Capture the cell that displays the provided text and extract its (X, Y) central coordinate. 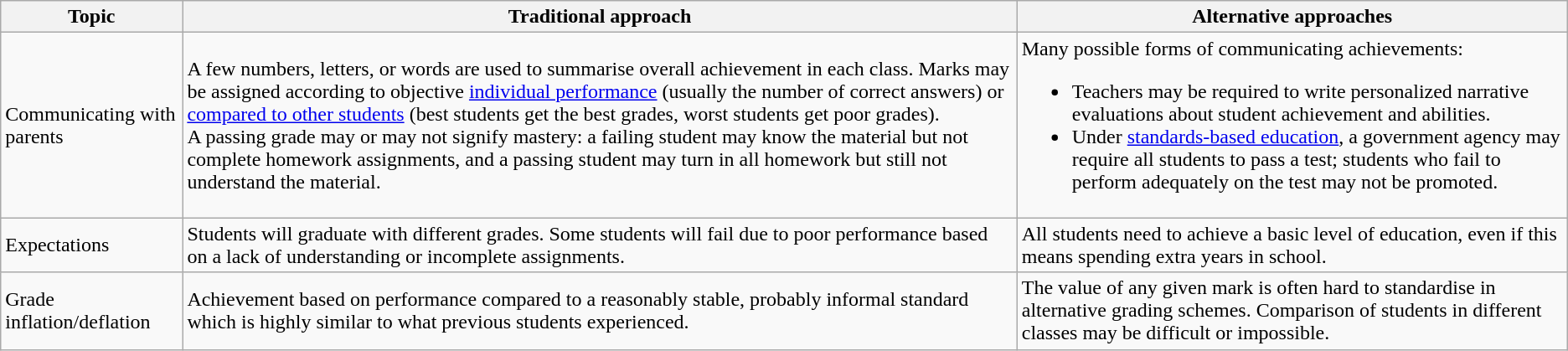
Communicating with parents (92, 126)
All students need to achieve a basic level of education, even if this means spending extra years in school. (1292, 245)
Topic (92, 17)
Grade inflation/deflation (92, 311)
Alternative approaches (1292, 17)
Traditional approach (600, 17)
Expectations (92, 245)
